Return the (X, Y) coordinate for the center point of the cell that contains the specified text.  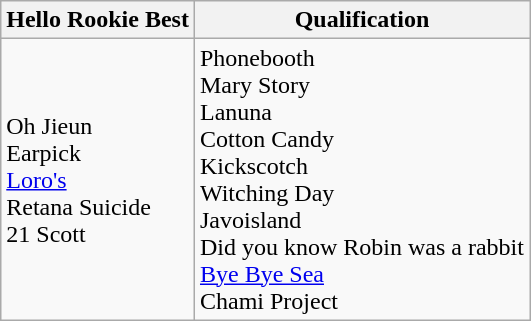
Oh JieunEarpickLoro'sRetana Suicide21 Scott (98, 180)
PhoneboothMary StoryLanunaCotton CandyKickscotchWitching DayJavoislandDid you know Robin was a rabbitBye Bye SeaChami Project (362, 180)
Qualification (362, 20)
Hello Rookie Best (98, 20)
